Scan for the cell matching the given text and deliver its [x, y] coordinate at center. 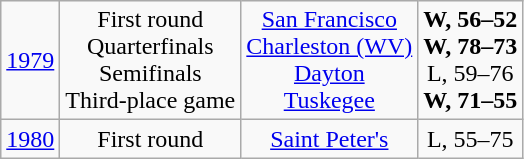
1979 [30, 60]
First roundQuarterfinalsSemifinalsThird-place game [150, 60]
Saint Peter's [330, 139]
First round [150, 139]
W, 56–52W, 78–73L, 59–76W, 71–55 [470, 60]
San FranciscoCharleston (WV)DaytonTuskegee [330, 60]
1980 [30, 139]
L, 55–75 [470, 139]
